Find where the given text appears and provide that cell's center as [X, Y] coordinate. 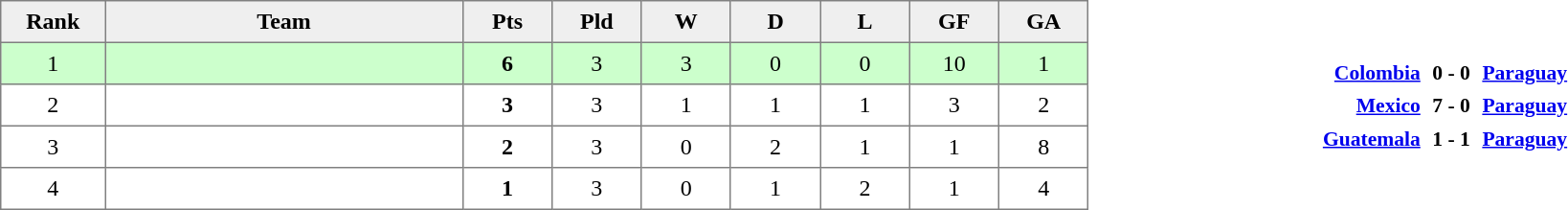
Mexico [1372, 105]
0 - 0 [1451, 72]
D [775, 22]
W [685, 22]
6 [507, 63]
Colombia [1372, 72]
Team [283, 22]
1 - 1 [1451, 138]
10 [953, 63]
GA [1043, 22]
Rank [54, 22]
Guatemala [1372, 138]
Pld [597, 22]
L [865, 22]
7 - 0 [1451, 105]
GF [953, 22]
Pts [507, 22]
8 [1043, 147]
